Pinpoint the cell where the given text exists, returning its [X, Y] midpoint coordinate. 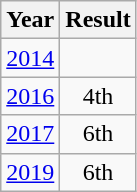
4th [98, 96]
2017 [30, 134]
2016 [30, 96]
2019 [30, 172]
Year [30, 20]
Result [98, 20]
2014 [30, 58]
